Detect which cell encompasses the target text, then output its [x, y] center coordinate. 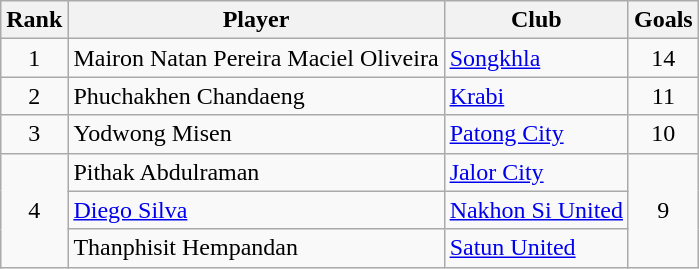
10 [663, 134]
Mairon Natan Pereira Maciel Oliveira [256, 58]
Jalor City [536, 172]
Krabi [536, 96]
Club [536, 20]
Diego Silva [256, 210]
Goals [663, 20]
3 [34, 134]
Player [256, 20]
Nakhon Si United [536, 210]
Thanphisit Hempandan [256, 248]
Rank [34, 20]
4 [34, 210]
Satun United [536, 248]
Phuchakhen Chandaeng [256, 96]
1 [34, 58]
2 [34, 96]
11 [663, 96]
9 [663, 210]
14 [663, 58]
Pithak Abdulraman [256, 172]
Yodwong Misen [256, 134]
Songkhla [536, 58]
Patong City [536, 134]
